From the cell containing the given text, extract its center point as [x, y] coordinate. 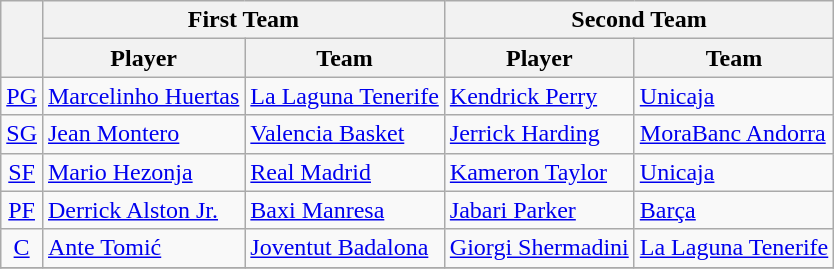
Marcelinho Huertas [143, 96]
Kendrick Perry [539, 96]
Kameron Taylor [539, 172]
SG [22, 134]
Derrick Alston Jr. [143, 210]
Valencia Basket [345, 134]
Ante Tomić [143, 248]
Second Team [638, 20]
Jabari Parker [539, 210]
SF [22, 172]
Mario Hezonja [143, 172]
Jerrick Harding [539, 134]
Baxi Manresa [345, 210]
MoraBanc Andorra [734, 134]
First Team [243, 20]
C [22, 248]
PF [22, 210]
Giorgi Shermadini [539, 248]
PG [22, 96]
Jean Montero [143, 134]
Real Madrid [345, 172]
Barça [734, 210]
Joventut Badalona [345, 248]
